Capture the cell that displays the provided text and extract its (X, Y) central coordinate. 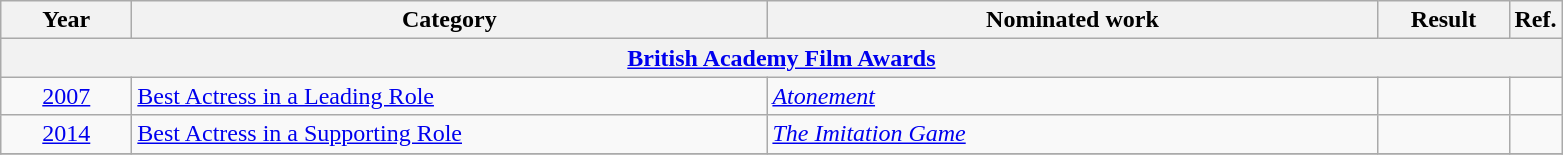
Category (450, 20)
2007 (66, 96)
Best Actress in a Leading Role (450, 96)
2014 (66, 134)
The Imitation Game (1072, 134)
Year (66, 20)
Nominated work (1072, 20)
British Academy Film Awards (782, 58)
Result (1444, 20)
Atonement (1072, 96)
Best Actress in a Supporting Role (450, 134)
Ref. (1536, 20)
